Locate the cell with the specified text and output its [x, y] center coordinate. 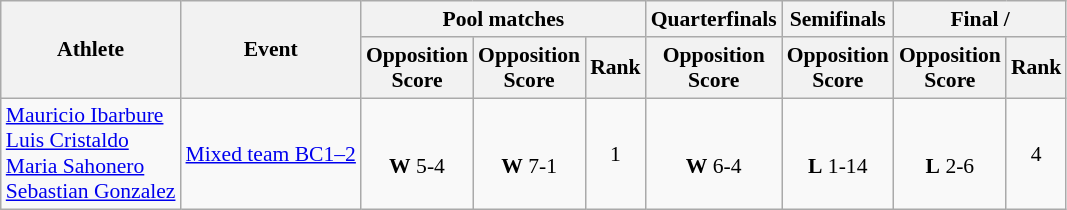
Mixed team BC1–2 [271, 154]
1 [616, 154]
Athlete [91, 50]
W 7-1 [529, 154]
Mauricio IbarbureLuis CristaldoMaria SahoneroSebastian Gonzalez [91, 154]
L 1-14 [838, 154]
L 2-6 [950, 154]
Quarterfinals [714, 19]
Pool matches [504, 19]
W 5-4 [417, 154]
Final / [980, 19]
4 [1036, 154]
Event [271, 50]
Semifinals [838, 19]
W 6-4 [714, 154]
